Provide the (x, y) coordinate of the cell's center where the given text is located.  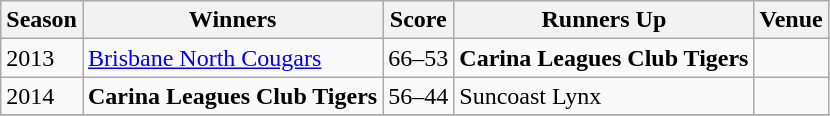
Season (42, 20)
2013 (42, 58)
66–53 (418, 58)
Venue (791, 20)
Winners (232, 20)
Brisbane North Cougars (232, 58)
Runners Up (604, 20)
Suncoast Lynx (604, 96)
2014 (42, 96)
Score (418, 20)
56–44 (418, 96)
